Detect which cell encompasses the target text, then output its [x, y] center coordinate. 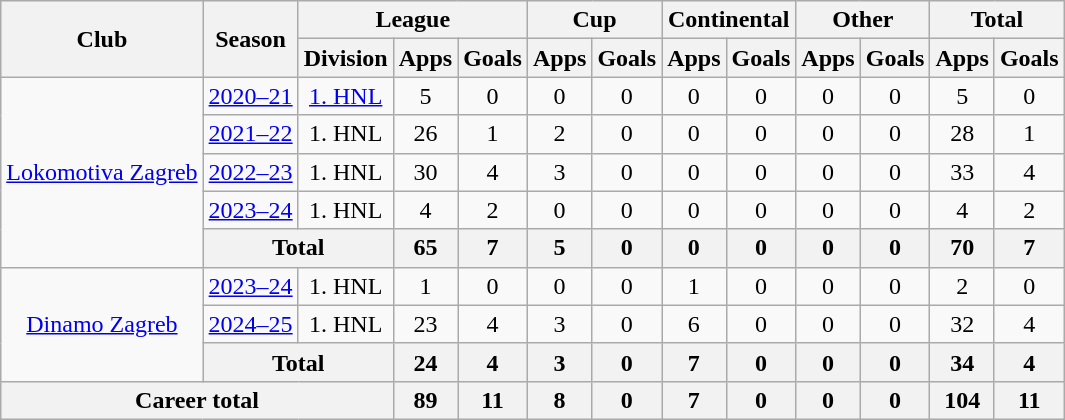
32 [962, 324]
23 [425, 324]
65 [425, 248]
24 [425, 362]
33 [962, 172]
Continental [729, 20]
Cup [594, 20]
2024–25 [250, 324]
Season [250, 39]
28 [962, 134]
Club [102, 39]
26 [425, 134]
League [412, 20]
Other [863, 20]
34 [962, 362]
2020–21 [250, 96]
Dinamo Zagreb [102, 324]
70 [962, 248]
30 [425, 172]
Division [346, 58]
2022–23 [250, 172]
Lokomotiva Zagreb [102, 172]
6 [694, 324]
104 [962, 400]
2021–22 [250, 134]
89 [425, 400]
8 [559, 400]
Career total [197, 400]
